Locate the cell with the specified text and output its [X, Y] center coordinate. 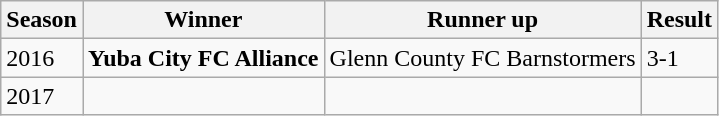
Runner up [482, 20]
2016 [42, 58]
Winner [203, 20]
Glenn County FC Barnstormers [482, 58]
2017 [42, 96]
Yuba City FC Alliance [203, 58]
3-1 [679, 58]
Result [679, 20]
Season [42, 20]
